Capture the cell that displays the provided text and extract its (x, y) central coordinate. 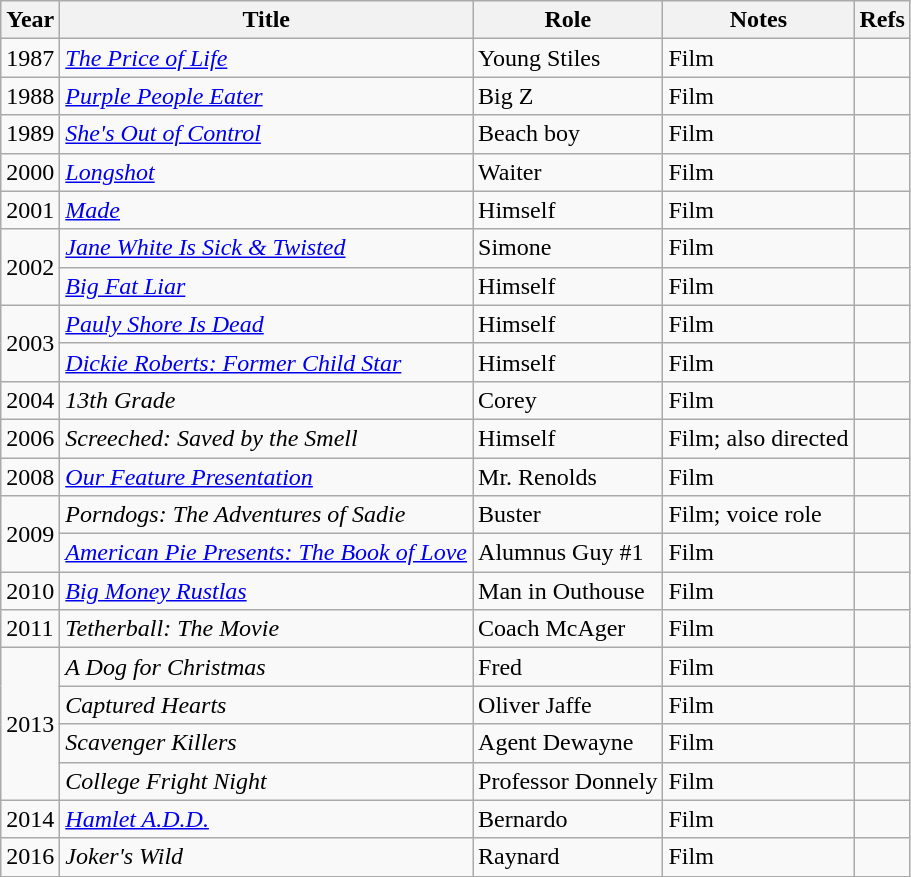
Coach McAger (568, 629)
Raynard (568, 857)
Jane White Is Sick & Twisted (266, 248)
Young Stiles (568, 58)
2013 (30, 724)
Purple People Eater (266, 96)
College Fright Night (266, 781)
Refs (882, 20)
Big Fat Liar (266, 286)
Longshot (266, 172)
Big Z (568, 96)
Year (30, 20)
2003 (30, 343)
2009 (30, 534)
Screeched: Saved by the Smell (266, 438)
The Price of Life (266, 58)
Beach boy (568, 134)
Corey (568, 400)
2016 (30, 857)
Porndogs: The Adventures of Sadie (266, 515)
Mr. Renolds (568, 477)
2002 (30, 267)
1989 (30, 134)
2004 (30, 400)
A Dog for Christmas (266, 667)
Big Money Rustlas (266, 591)
2006 (30, 438)
Fred (568, 667)
Dickie Roberts: Former Child Star (266, 362)
Film; voice role (758, 515)
Captured Hearts (266, 705)
She's Out of Control (266, 134)
1988 (30, 96)
American Pie Presents: The Book of Love (266, 553)
Man in Outhouse (568, 591)
Notes (758, 20)
Joker's Wild (266, 857)
Scavenger Killers (266, 743)
Professor Donnely (568, 781)
Role (568, 20)
Hamlet A.D.D. (266, 819)
2011 (30, 629)
Agent Dewayne (568, 743)
Our Feature Presentation (266, 477)
Simone (568, 248)
Made (266, 210)
Tetherball: The Movie (266, 629)
2014 (30, 819)
Waiter (568, 172)
2000 (30, 172)
2008 (30, 477)
1987 (30, 58)
Pauly Shore Is Dead (266, 324)
Film; also directed (758, 438)
2010 (30, 591)
Bernardo (568, 819)
Title (266, 20)
Alumnus Guy #1 (568, 553)
Oliver Jaffe (568, 705)
13th Grade (266, 400)
Buster (568, 515)
2001 (30, 210)
